Extract the (x, y) coordinate from the center of the cell holding the provided text.  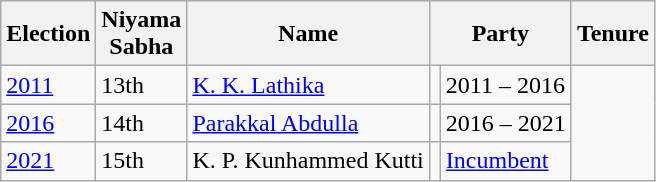
Name (308, 34)
2021 (48, 161)
NiyamaSabha (142, 34)
2016 (48, 123)
Parakkal Abdulla (308, 123)
15th (142, 161)
Election (48, 34)
2016 – 2021 (506, 123)
Party (500, 34)
K. P. Kunhammed Kutti (308, 161)
Incumbent (506, 161)
2011 – 2016 (506, 85)
14th (142, 123)
K. K. Lathika (308, 85)
2011 (48, 85)
13th (142, 85)
Tenure (612, 34)
